Pinpoint the cell where the given text exists, returning its (X, Y) midpoint coordinate. 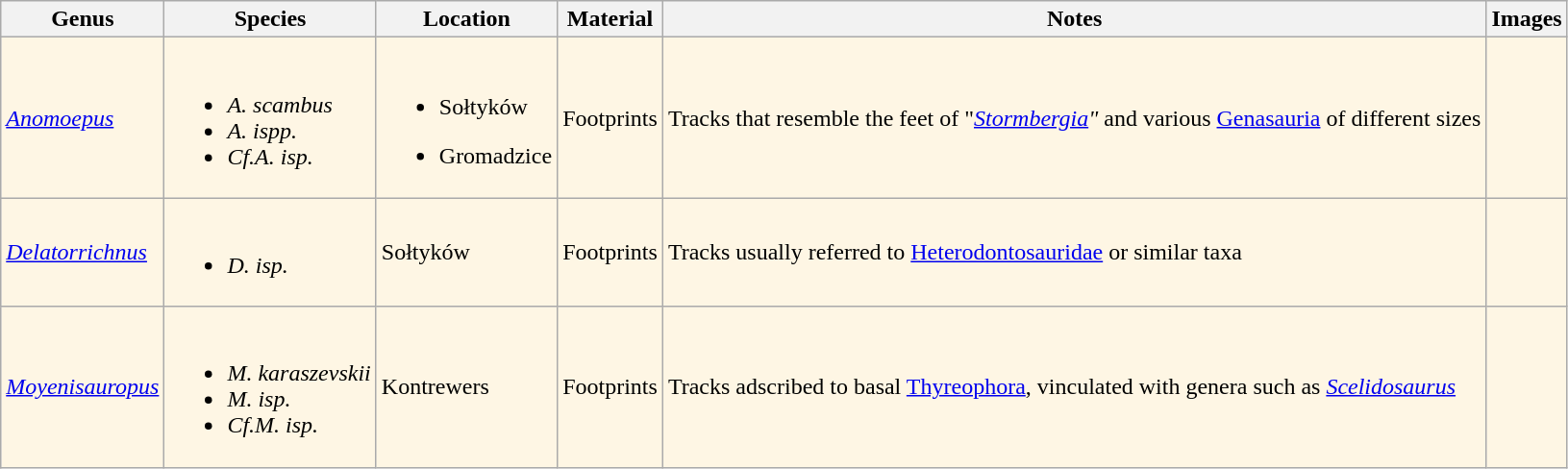
Images (1527, 19)
Anomoepus (83, 117)
A. scambusA. ispp.Cf.A. isp. (270, 117)
Tracks that resemble the feet of "Stormbergia" and various Genasauria of different sizes (1074, 117)
M. karaszevskiiM. isp.Cf.M. isp. (270, 386)
Delatorrichnus (83, 252)
Location (466, 19)
Species (270, 19)
Sołtyków (466, 252)
Kontrewers (466, 386)
Material (610, 19)
Tracks adscribed to basal Thyreophora, vinculated with genera such as Scelidosaurus (1074, 386)
Genus (83, 19)
Notes (1074, 19)
Tracks usually referred to Heterodontosauridae or similar taxa (1074, 252)
D. isp. (270, 252)
Moyenisauropus (83, 386)
SołtykówGromadzice (466, 117)
